Find where the given text appears and provide that cell's center as [X, Y] coordinate. 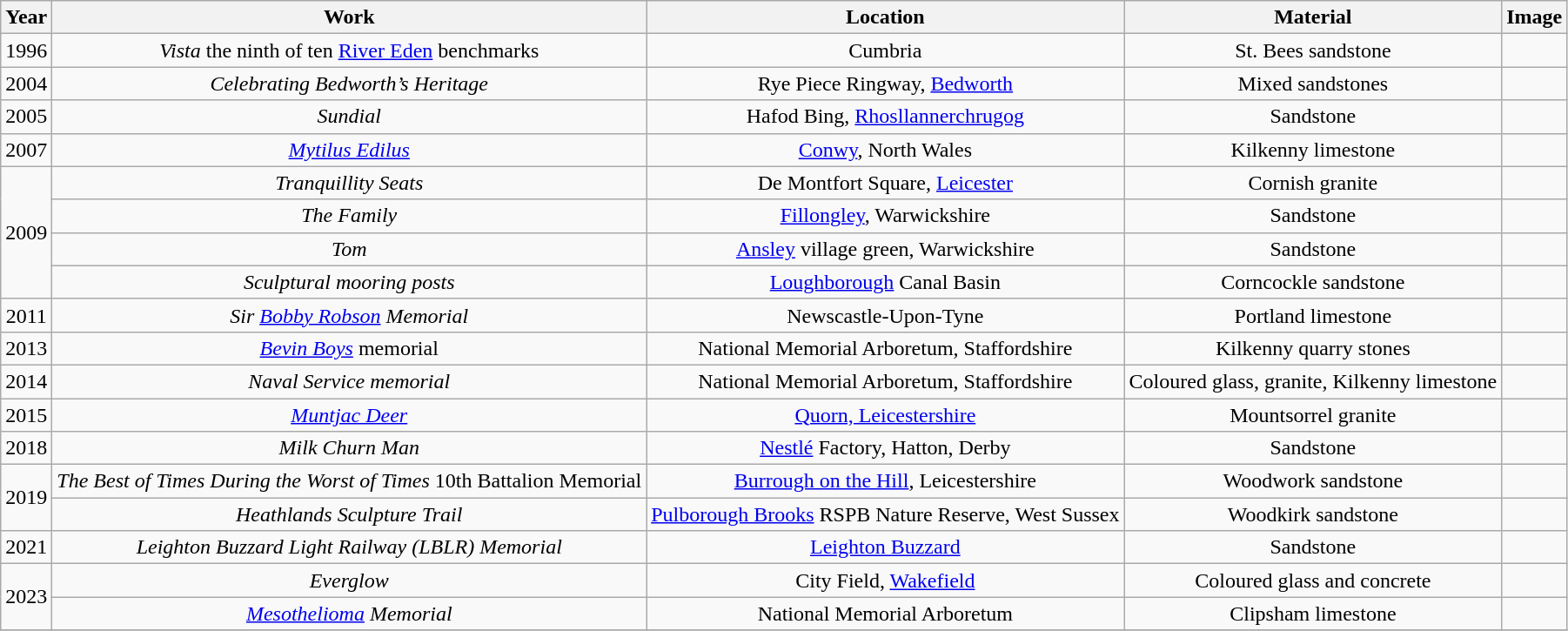
Mytilus Edilus [350, 150]
Burrough on the Hill, Leicestershire [886, 481]
Bevin Boys memorial [350, 348]
Heathlands Sculpture Trail [350, 514]
Nestlé Factory, Hatton, Derby [886, 448]
2004 [26, 84]
Woodkirk sandstone [1313, 514]
Portland limestone [1313, 315]
Newscastle-Upon-Tyne [886, 315]
Rye Piece Ringway, Bedworth [886, 84]
Image [1535, 17]
Coloured glass and concrete [1313, 581]
Tranquillity Seats [350, 183]
Coloured glass, granite, Kilkenny limestone [1313, 381]
2015 [26, 415]
Conwy, North Wales [886, 150]
Fillongley, Warwickshire [886, 216]
Work [350, 17]
Corncockle sandstone [1313, 282]
Quorn, Leicestershire [886, 415]
2011 [26, 315]
Naval Service memorial [350, 381]
City Field, Wakefield [886, 581]
Leighton Buzzard Light Railway (LBLR) Memorial [350, 547]
Sculptural mooring posts [350, 282]
2021 [26, 547]
Cornish granite [1313, 183]
Kilkenny limestone [1313, 150]
Tom [350, 249]
Muntjac Deer [350, 415]
Year [26, 17]
Material [1313, 17]
Ansley village green, Warwickshire [886, 249]
The Best of Times During the Worst of Times 10th Battalion Memorial [350, 481]
Sir Bobby Robson Memorial [350, 315]
2009 [26, 232]
Kilkenny quarry stones [1313, 348]
St. Bees sandstone [1313, 50]
Leighton Buzzard [886, 547]
The Family [350, 216]
2018 [26, 448]
Mesothelioma Memorial [350, 614]
De Montfort Square, Leicester [886, 183]
2014 [26, 381]
Milk Churn Man [350, 448]
1996 [26, 50]
Location [886, 17]
Mountsorrel granite [1313, 415]
Pulborough Brooks RSPB Nature Reserve, West Sussex [886, 514]
Hafod Bing, Rhosllannerchrugog [886, 117]
Mixed sandstones [1313, 84]
Sundial [350, 117]
Cumbria [886, 50]
Everglow [350, 581]
2013 [26, 348]
2005 [26, 117]
2023 [26, 597]
National Memorial Arboretum [886, 614]
Clipsham limestone [1313, 614]
2019 [26, 498]
2007 [26, 150]
Woodwork sandstone [1313, 481]
Vista the ninth of ten River Eden benchmarks [350, 50]
Celebrating Bedworth’s Heritage [350, 84]
Loughborough Canal Basin [886, 282]
